Output the (x, y) coordinate of the center of the cell containing the given text.  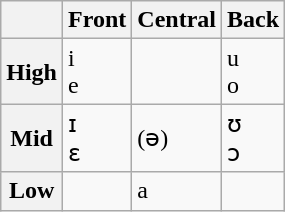
High (32, 72)
ie (98, 72)
Mid (32, 138)
Low (32, 191)
Back (254, 20)
a (177, 191)
(ə) (177, 138)
uo (254, 72)
Front (98, 20)
Central (177, 20)
ʊɔ (254, 138)
ɪɛ (98, 138)
